Output the [x, y] coordinate of the center of the cell containing the given text.  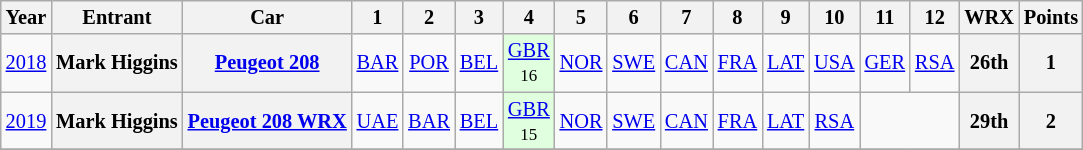
Peugeot 208 [268, 63]
UAE [378, 121]
4 [529, 17]
Year [26, 17]
3 [479, 17]
26th [989, 63]
8 [738, 17]
6 [634, 17]
Points [1051, 17]
POR [429, 63]
7 [686, 17]
GBR16 [529, 63]
USA [834, 63]
Entrant [116, 17]
12 [934, 17]
GBR15 [529, 121]
2018 [26, 63]
10 [834, 17]
2019 [26, 121]
5 [582, 17]
Peugeot 208 WRX [268, 121]
Car [268, 17]
29th [989, 121]
9 [786, 17]
GER [885, 63]
11 [885, 17]
WRX [989, 17]
